Pinpoint the cell where the given text exists, returning its (x, y) midpoint coordinate. 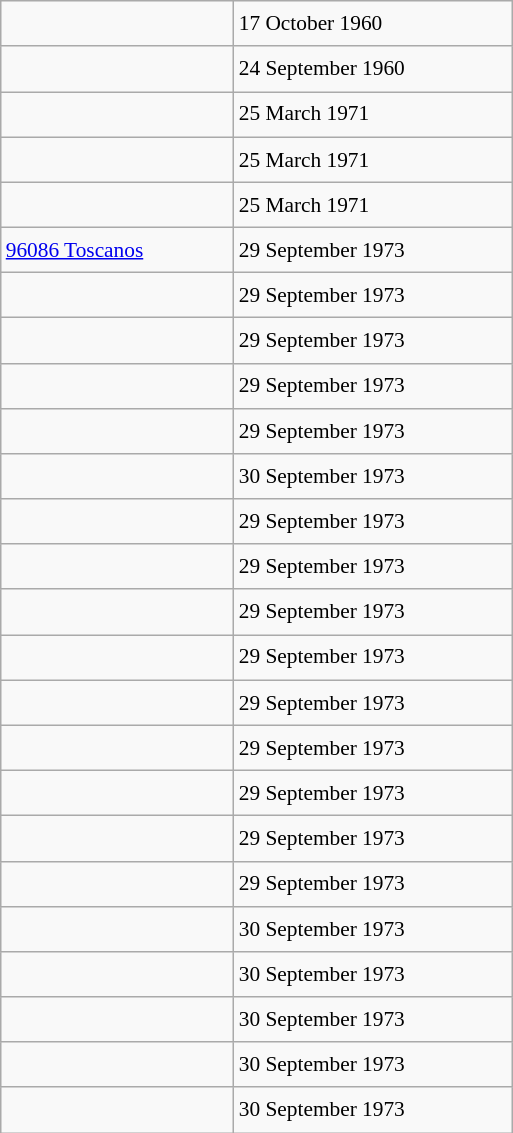
96086 Toscanos (118, 250)
17 October 1960 (373, 24)
24 September 1960 (373, 68)
